Determine the [x, y] coordinate at the center of the cell enclosing the given text.  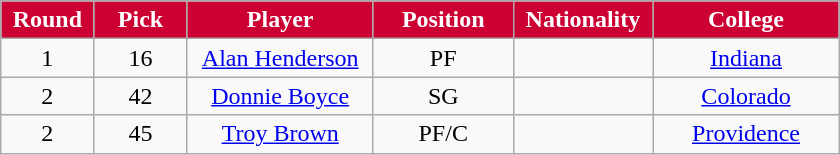
Pick [140, 20]
16 [140, 58]
Position [443, 20]
Alan Henderson [280, 58]
1 [48, 58]
Nationality [583, 20]
Troy Brown [280, 134]
42 [140, 96]
Player [280, 20]
PF/C [443, 134]
Colorado [746, 96]
45 [140, 134]
Donnie Boyce [280, 96]
Round [48, 20]
PF [443, 58]
Providence [746, 134]
SG [443, 96]
Indiana [746, 58]
College [746, 20]
